Extract the [x, y] coordinate from the center of the cell holding the provided text.  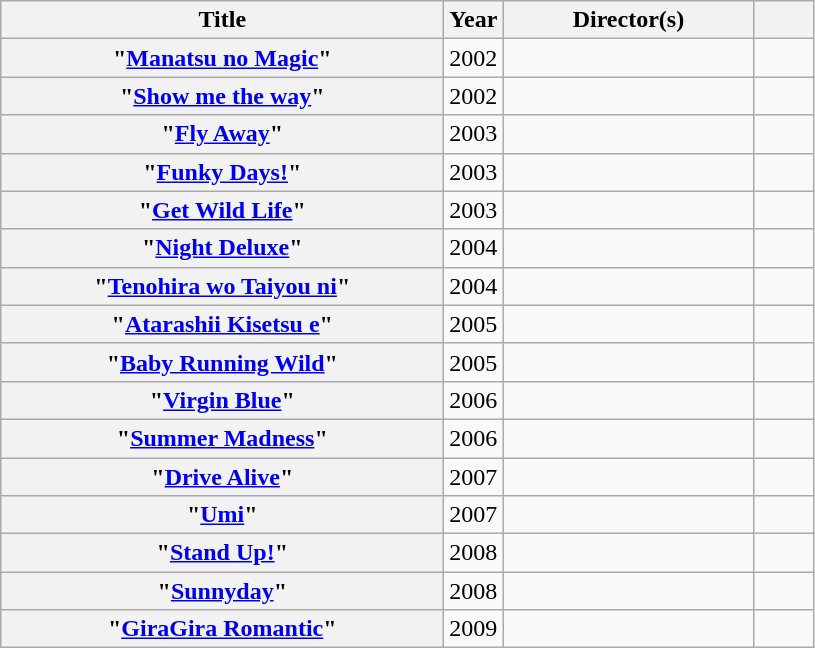
"Virgin Blue" [222, 400]
"Manatsu no Magic" [222, 58]
"Summer Madness" [222, 438]
2009 [474, 629]
"Umi" [222, 515]
"Sunnyday" [222, 591]
"Baby Running Wild" [222, 362]
"Fly Away" [222, 134]
"Drive Alive" [222, 477]
Director(s) [628, 20]
Title [222, 20]
"Night Deluxe" [222, 248]
"Stand Up!" [222, 553]
"Get Wild Life" [222, 210]
Year [474, 20]
"Show me the way" [222, 96]
"GiraGira Romantic" [222, 629]
"Funky Days!" [222, 172]
"Atarashii Kisetsu e" [222, 324]
"Tenohira wo Taiyou ni" [222, 286]
